Identify which cell holds the provided text, then report its [X, Y] central coordinate. 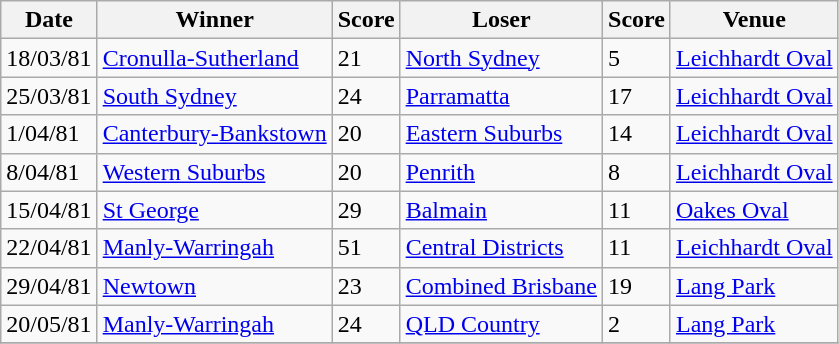
Date [49, 20]
14 [637, 134]
Penrith [501, 172]
8 [637, 172]
21 [366, 58]
Loser [501, 20]
Winner [214, 20]
South Sydney [214, 96]
15/04/81 [49, 210]
29 [366, 210]
Western Suburbs [214, 172]
North Sydney [501, 58]
Venue [754, 20]
Central Districts [501, 248]
Newtown [214, 286]
23 [366, 286]
51 [366, 248]
1/04/81 [49, 134]
22/04/81 [49, 248]
Balmain [501, 210]
5 [637, 58]
25/03/81 [49, 96]
Canterbury-Bankstown [214, 134]
Oakes Oval [754, 210]
17 [637, 96]
20/05/81 [49, 324]
Parramatta [501, 96]
QLD Country [501, 324]
Cronulla-Sutherland [214, 58]
8/04/81 [49, 172]
Combined Brisbane [501, 286]
18/03/81 [49, 58]
Eastern Suburbs [501, 134]
19 [637, 286]
2 [637, 324]
29/04/81 [49, 286]
St George [214, 210]
